Determine the [X, Y] coordinate at the center of the cell enclosing the given text.  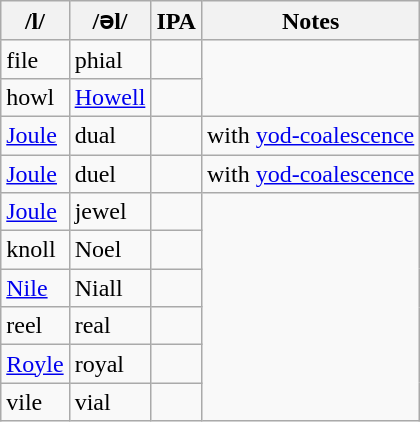
/əl/ [110, 21]
file [35, 59]
Howell [110, 97]
phial [110, 59]
Niall [110, 288]
duel [110, 173]
Royle [35, 364]
vial [110, 402]
/l/ [35, 21]
jewel [110, 212]
howl [35, 97]
Noel [110, 250]
knoll [35, 250]
vile [35, 402]
Nile [35, 288]
reel [35, 326]
IPA [176, 21]
royal [110, 364]
real [110, 326]
Notes [310, 21]
dual [110, 135]
